Find where the given text appears and provide that cell's center as (x, y) coordinate. 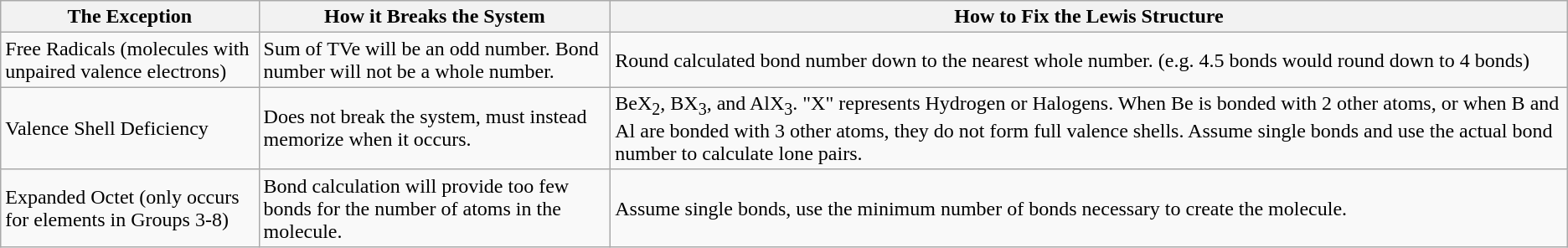
Expanded Octet (only occurs for elements in Groups 3-8) (130, 208)
Does not break the system, must instead memorize when it occurs. (435, 128)
How it Breaks the System (435, 17)
How to Fix the Lewis Structure (1089, 17)
Sum of TVe will be an odd number. Bond number will not be a whole number. (435, 60)
Assume single bonds, use the minimum number of bonds necessary to create the molecule. (1089, 208)
Round calculated bond number down to the nearest whole number. (e.g. 4.5 bonds would round down to 4 bonds) (1089, 60)
Valence Shell Deficiency (130, 128)
Bond calculation will provide too few bonds for the number of atoms in the molecule. (435, 208)
The Exception (130, 17)
Free Radicals (molecules with unpaired valence electrons) (130, 60)
